Find where the given text appears and provide that cell's center as [x, y] coordinate. 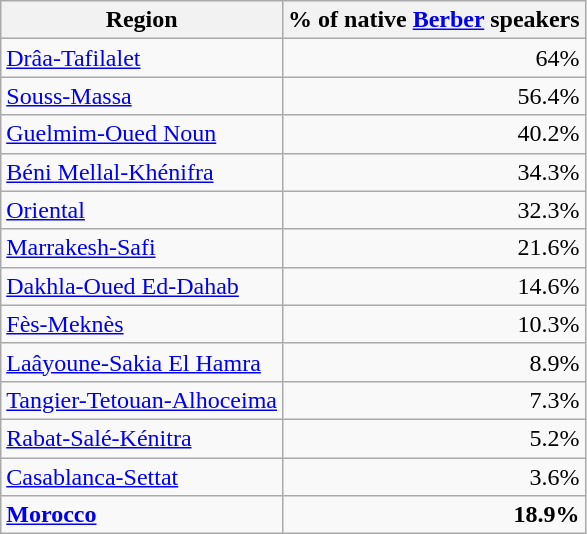
Souss-Massa [142, 96]
34.3% [434, 172]
Tangier-Tetouan-Alhoceima [142, 400]
21.6% [434, 248]
Rabat-Salé-Kénitra [142, 438]
Marrakesh-Safi [142, 248]
Fès-Meknès [142, 324]
32.3% [434, 210]
14.6% [434, 286]
Region [142, 20]
% of native Berber speakers [434, 20]
Béni Mellal-Khénifra [142, 172]
10.3% [434, 324]
Oriental [142, 210]
18.9% [434, 515]
3.6% [434, 477]
Guelmim-Oued Noun [142, 134]
Laâyoune-Sakia El Hamra [142, 362]
7.3% [434, 400]
Drâa-Tafilalet [142, 58]
56.4% [434, 96]
Dakhla-Oued Ed-Dahab [142, 286]
5.2% [434, 438]
40.2% [434, 134]
64% [434, 58]
Casablanca-Settat [142, 477]
Morocco [142, 515]
8.9% [434, 362]
